Find where the given text appears and provide that cell's center as (X, Y) coordinate. 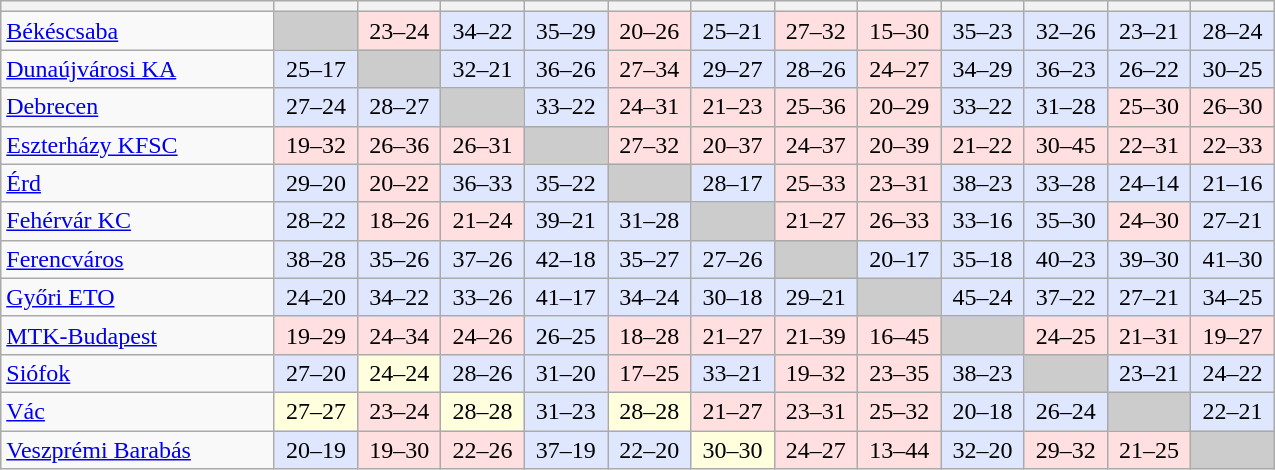
37–22 (1066, 297)
42–18 (566, 259)
24–31 (650, 107)
35–22 (566, 183)
20–26 (650, 31)
34–24 (650, 297)
28–24 (1232, 31)
31–23 (566, 411)
Dunaújvárosi KA (138, 69)
26–36 (400, 145)
22–21 (1232, 411)
38–28 (316, 259)
35–23 (982, 31)
Győri ETO (138, 297)
24–34 (400, 335)
35–30 (1066, 221)
25–33 (816, 183)
26–31 (482, 145)
26–22 (1148, 69)
18–28 (650, 335)
26–25 (566, 335)
33–16 (982, 221)
35–18 (982, 259)
34–29 (982, 69)
20–22 (400, 183)
Érd (138, 183)
30–45 (1066, 145)
33–28 (1066, 183)
20–19 (316, 449)
24–26 (482, 335)
20–18 (982, 411)
30–30 (732, 449)
29–32 (1066, 449)
21–23 (732, 107)
Békéscsaba (138, 31)
37–19 (566, 449)
29–21 (816, 297)
20–17 (898, 259)
24–20 (316, 297)
20–37 (732, 145)
25–30 (1148, 107)
21–16 (1232, 183)
36–23 (1066, 69)
25–17 (316, 69)
30–18 (732, 297)
21–22 (982, 145)
Veszprémi Barabás (138, 449)
24–37 (816, 145)
19–29 (316, 335)
19–27 (1232, 335)
19–30 (400, 449)
22–20 (650, 449)
17–25 (650, 373)
36–26 (566, 69)
Debrecen (138, 107)
24–30 (1148, 221)
25–36 (816, 107)
Fehérvár KC (138, 221)
Eszterházy KFSC (138, 145)
27–34 (650, 69)
32–20 (982, 449)
21–31 (1148, 335)
Vác (138, 411)
29–27 (732, 69)
13–44 (898, 449)
33–21 (732, 373)
MTK-Budapest (138, 335)
20–29 (898, 107)
31–20 (566, 373)
18–26 (400, 221)
27–24 (316, 107)
45–24 (982, 297)
24–22 (1232, 373)
33–26 (482, 297)
34–25 (1232, 297)
20–39 (898, 145)
25–21 (732, 31)
35–27 (650, 259)
36–33 (482, 183)
21–39 (816, 335)
21–24 (482, 221)
27–26 (732, 259)
24–25 (1066, 335)
26–33 (898, 221)
Ferencváros (138, 259)
Siófok (138, 373)
35–26 (400, 259)
40–23 (1066, 259)
39–21 (566, 221)
28–22 (316, 221)
22–33 (1232, 145)
24–24 (400, 373)
27–20 (316, 373)
25–32 (898, 411)
22–31 (1148, 145)
39–30 (1148, 259)
41–30 (1232, 259)
24–14 (1148, 183)
28–17 (732, 183)
30–25 (1232, 69)
26–24 (1066, 411)
15–30 (898, 31)
21–25 (1148, 449)
27–27 (316, 411)
32–26 (1066, 31)
26–30 (1232, 107)
32–21 (482, 69)
35–29 (566, 31)
28–27 (400, 107)
23–35 (898, 373)
29–20 (316, 183)
22–26 (482, 449)
41–17 (566, 297)
16–45 (898, 335)
37–26 (482, 259)
